Provide the (x, y) coordinate of the cell's center where the given text is located.  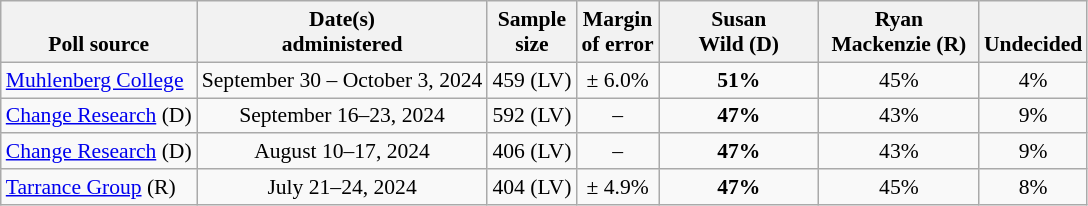
September 30 – October 3, 2024 (342, 80)
Undecided (1033, 32)
Muhlenberg College (99, 80)
4% (1033, 80)
Poll source (99, 32)
± 6.0% (617, 80)
± 4.9% (617, 187)
459 (LV) (532, 80)
July 21–24, 2024 (342, 187)
51% (739, 80)
Date(s)administered (342, 32)
592 (LV) (532, 116)
RyanMackenzie (R) (899, 32)
Marginof error (617, 32)
Samplesize (532, 32)
404 (LV) (532, 187)
September 16–23, 2024 (342, 116)
8% (1033, 187)
Tarrance Group (R) (99, 187)
SusanWild (D) (739, 32)
406 (LV) (532, 152)
August 10–17, 2024 (342, 152)
